Pinpoint the cell where the given text exists, returning its (X, Y) midpoint coordinate. 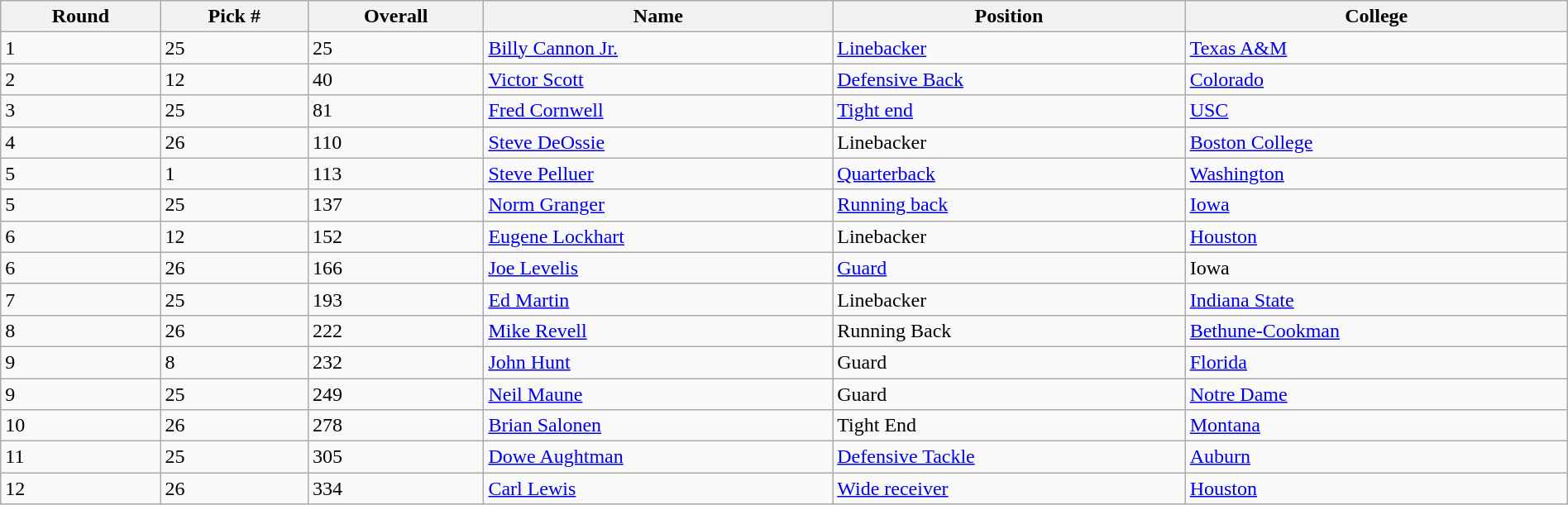
USC (1376, 111)
Steve Pelluer (658, 174)
Overall (396, 17)
222 (396, 331)
137 (396, 205)
Quarterback (1009, 174)
Wide receiver (1009, 488)
Tight end (1009, 111)
Auburn (1376, 457)
Pick # (235, 17)
Washington (1376, 174)
4 (81, 142)
278 (396, 426)
Boston College (1376, 142)
Steve DeOssie (658, 142)
10 (81, 426)
Texas A&M (1376, 48)
Norm Granger (658, 205)
Eugene Lockhart (658, 236)
334 (396, 488)
Brian Salonen (658, 426)
Mike Revell (658, 331)
College (1376, 17)
40 (396, 79)
305 (396, 457)
Neil Maune (658, 394)
Ed Martin (658, 299)
193 (396, 299)
110 (396, 142)
249 (396, 394)
Florida (1376, 362)
Indiana State (1376, 299)
2 (81, 79)
Colorado (1376, 79)
Name (658, 17)
Fred Cornwell (658, 111)
Dowe Aughtman (658, 457)
Montana (1376, 426)
Joe Levelis (658, 268)
Defensive Tackle (1009, 457)
Carl Lewis (658, 488)
152 (396, 236)
Bethune-Cookman (1376, 331)
232 (396, 362)
Round (81, 17)
Defensive Back (1009, 79)
Victor Scott (658, 79)
Position (1009, 17)
Billy Cannon Jr. (658, 48)
11 (81, 457)
3 (81, 111)
Notre Dame (1376, 394)
Running back (1009, 205)
Running Back (1009, 331)
113 (396, 174)
166 (396, 268)
John Hunt (658, 362)
Tight End (1009, 426)
81 (396, 111)
7 (81, 299)
